Search for the cell housing the specified text and yield its (X, Y) center coordinate. 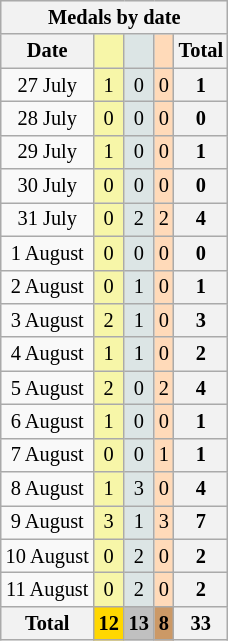
11 August (48, 589)
8 August (48, 489)
9 August (48, 522)
8 (164, 623)
28 July (48, 118)
33 (201, 623)
7 (201, 522)
Date (48, 51)
13 (139, 623)
2 August (48, 287)
31 July (48, 219)
10 August (48, 556)
5 August (48, 388)
7 August (48, 455)
12 (109, 623)
27 July (48, 85)
Medals by date (114, 17)
1 August (48, 253)
4 August (48, 354)
30 July (48, 186)
6 August (48, 421)
29 July (48, 152)
3 August (48, 320)
